Scan for the cell matching the given text and deliver its (X, Y) coordinate at center. 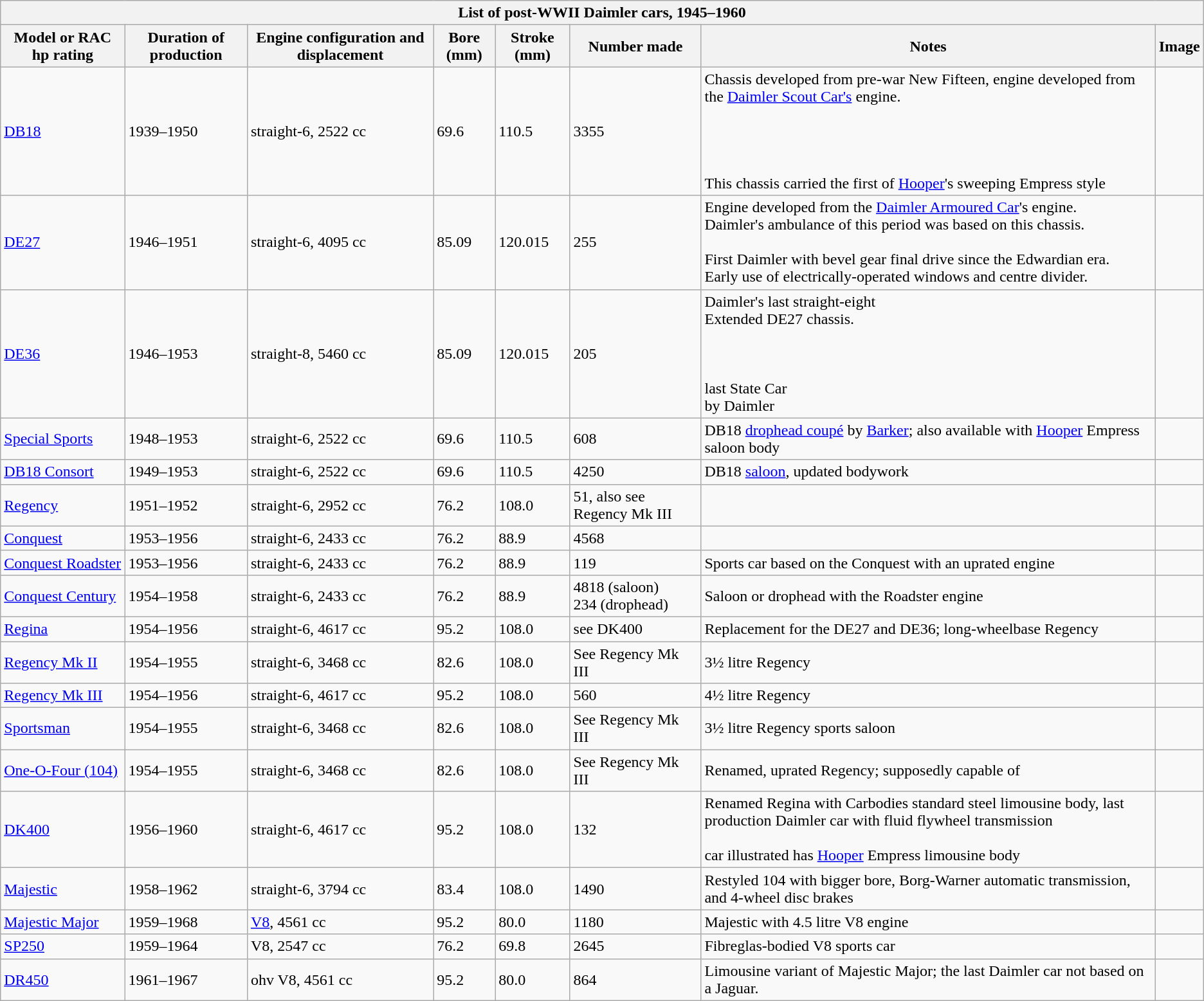
Stroke (mm) (533, 46)
Replacement for the DE27 and DE36; long-wheelbase Regency (928, 629)
ohv V8, 4561 cc (340, 980)
DB18 saloon, updated bodywork (928, 472)
1946–1951 (186, 242)
Limousine variant of Majestic Major; the last Daimler car not based on a Jaguar. (928, 980)
Regency Mk III (63, 696)
Majestic with 4.5 litre V8 engine (928, 922)
51, also see Regency Mk III (635, 505)
One-O-Four (104) (63, 770)
see DK400 (635, 629)
Majestic Major (63, 922)
4818 (saloon)234 (drophead) (635, 595)
205 (635, 354)
Saloon or drophead with the Roadster engine (928, 595)
560 (635, 696)
Majestic (63, 888)
1946–1953 (186, 354)
608 (635, 438)
255 (635, 242)
DE36 (63, 354)
Notes (928, 46)
Conquest Roadster (63, 563)
83.4 (464, 888)
Model or RAC hp rating (63, 46)
straight-6, 2952 cc (340, 505)
Daimler's last straight-eightExtended DE27 chassis.last State Carby Daimler (928, 354)
straight-6, 4095 cc (340, 242)
Sportsman (63, 729)
Number made (635, 46)
Duration of production (186, 46)
4250 (635, 472)
1180 (635, 922)
DK400 (63, 829)
Special Sports (63, 438)
DB18 drophead coupé by Barker; also available with Hooper Empress saloon body (928, 438)
4½ litre Regency (928, 696)
Fibreglas-bodied V8 sports car (928, 946)
straight-8, 5460 cc (340, 354)
1961–1967 (186, 980)
V8, 2547 cc (340, 946)
1948–1953 (186, 438)
DB18 Consort (63, 472)
Bore (mm) (464, 46)
1949–1953 (186, 472)
Regency Mk II (63, 662)
1959–1968 (186, 922)
1490 (635, 888)
69.8 (533, 946)
Conquest (63, 538)
864 (635, 980)
1958–1962 (186, 888)
straight-6, 3794 cc (340, 888)
Regency (63, 505)
1951–1952 (186, 505)
1959–1964 (186, 946)
DR450 (63, 980)
119 (635, 563)
Conquest Century (63, 595)
DE27 (63, 242)
V8, 4561 cc (340, 922)
Image (1180, 46)
3355 (635, 131)
4568 (635, 538)
List of post-WWII Daimler cars, 1945–1960 (602, 13)
DB18 (63, 131)
Engine configuration and displacement (340, 46)
SP250 (63, 946)
Restyled 104 with bigger bore, Borg-Warner automatic transmission, and 4-wheel disc brakes (928, 888)
Sports car based on the Conquest with an uprated engine (928, 563)
Renamed, uprated Regency; supposedly capable of (928, 770)
2645 (635, 946)
1939–1950 (186, 131)
1954–1958 (186, 595)
1956–1960 (186, 829)
3½ litre Regency (928, 662)
Regina (63, 629)
3½ litre Regency sports saloon (928, 729)
132 (635, 829)
